Determine the [X, Y] coordinate at the center of the cell enclosing the given text.  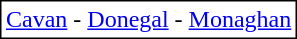
Cavan - Donegal - Monaghan [148, 19]
